Identify which cell holds the provided text, then report its [X, Y] central coordinate. 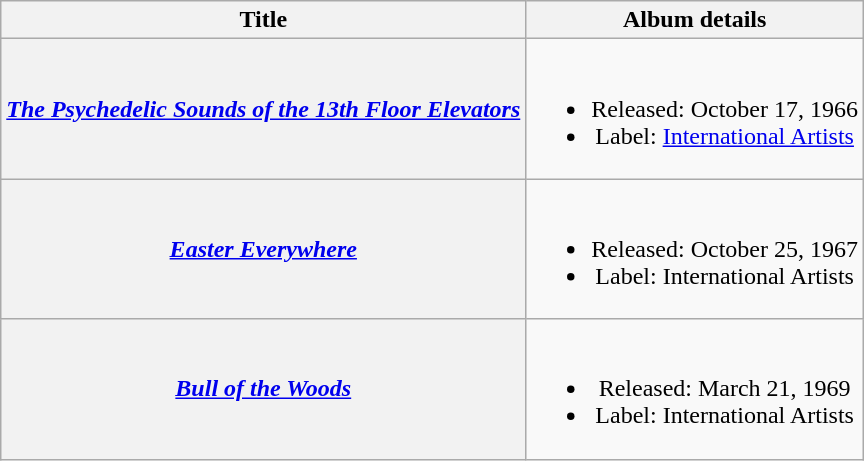
Released: October 25, 1967Label: International Artists [695, 249]
Bull of the Woods [264, 389]
Title [264, 20]
Released: March 21, 1969Label: International Artists [695, 389]
The Psychedelic Sounds of the 13th Floor Elevators [264, 109]
Released: October 17, 1966Label: International Artists [695, 109]
Easter Everywhere [264, 249]
Album details [695, 20]
